Capture the cell that displays the provided text and extract its [X, Y] central coordinate. 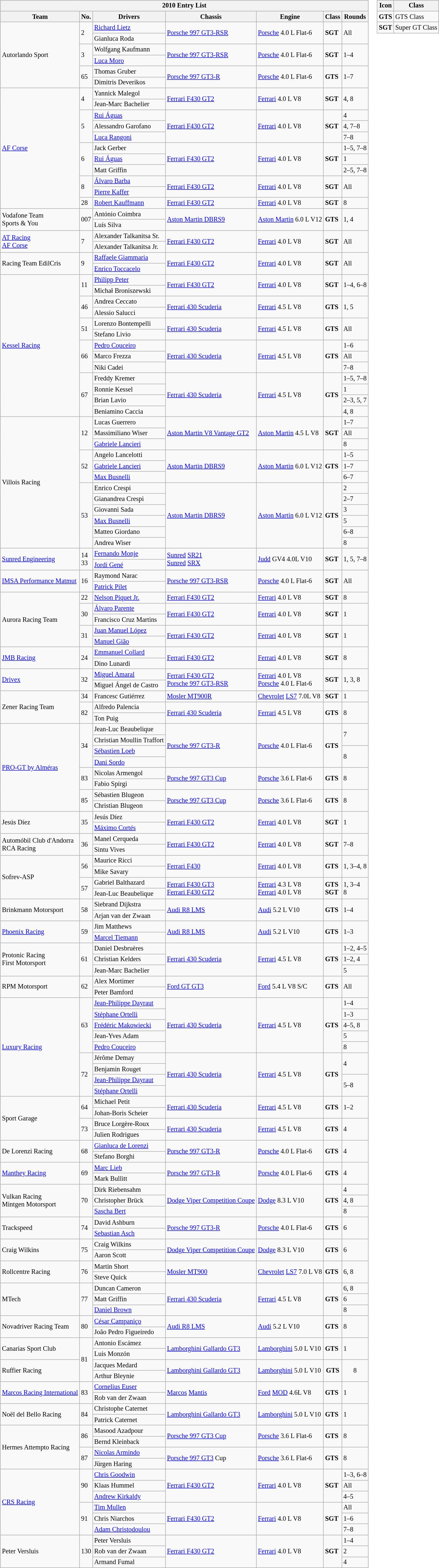
Christian Kelders [129, 960]
Christopher Brück [129, 1201]
Arjan van der Zwaan [129, 916]
Ferrari F430 GT3Ferrari F430 GT2 [211, 888]
1, 5 [355, 307]
Julien Rodrigues [129, 1135]
Andrew Kirkaldy [129, 1497]
82 [86, 713]
66 [86, 356]
4–5, 8 [355, 1025]
JMB Racing [40, 658]
Zener Racing Team [40, 707]
Drivers [129, 17]
6–7 [355, 477]
Máximo Cortés [129, 828]
1, 3–48 [355, 888]
Michał Broniszewski [129, 291]
Icon [385, 6]
Rounds [355, 17]
72 [86, 1075]
57 [86, 888]
1, 3–4, 8 [355, 866]
Philipp Peter [129, 280]
Alessandro Garofano [129, 126]
Sport Garage [40, 1119]
Jérôme Demay [129, 1058]
6–8 [355, 532]
Ford MOD 4.6L V8 [290, 1392]
Beniamino Caccia [129, 411]
Jacques Medard [129, 1365]
Sintu Vives [129, 850]
Wolfgang Kaufmann [129, 50]
Mosler MT900 [211, 1272]
Chris Goodwin [129, 1475]
56 [86, 866]
Francisco Cruz Martins [129, 620]
Jack Gerber [129, 148]
Protonic Racing First Motorsport [40, 960]
Jean-Yves Adam [129, 1036]
53 [86, 516]
90 [86, 1486]
AF Corse [40, 148]
77 [86, 1299]
Aston Martin 4.5 L V8 [290, 433]
Bernd Kleinback [129, 1442]
Gianluca de Lorenzi [129, 1146]
64 [86, 1107]
007 [86, 220]
Marcos Mantis [211, 1392]
70 [86, 1201]
Ferrari F430 GT2Porsche 997 GT3-RSR [211, 680]
Álvaro Barba [129, 181]
69 [86, 1173]
32 [86, 680]
63 [86, 1025]
Andrea Wiser [129, 543]
GTS Class [416, 17]
Marcos Racing International [40, 1392]
Jordi Gené [129, 565]
Marc Lieb [129, 1168]
Sunred Engineering [40, 559]
1–2 [355, 1107]
Ford GT GT3 [211, 987]
Dimitris Deverikos [129, 82]
58 [86, 910]
1–4, 6–8 [355, 285]
1–5 [355, 455]
Giovanni Sada [129, 510]
Aaron Scott [129, 1255]
Dani Sordo [129, 762]
António Coimbra [129, 214]
4, 7–8 [355, 126]
Daniel Desbruères [129, 948]
Sascha Bert [129, 1212]
Christian Moullin Traffort [129, 740]
Daniel Brown [129, 1310]
Lorenzo Bontempelli [129, 324]
91 [86, 1518]
GTSSGT [333, 888]
Mark Bullitt [129, 1179]
24 [86, 658]
59 [86, 932]
Bruce Lorgère-Roux [129, 1124]
Mosler MT900R [211, 696]
PRO-GT by Alméras [40, 767]
Novadriver Racing Team [40, 1326]
Kessel Racing [40, 346]
74 [86, 1228]
David Ashburn [129, 1222]
Autorlando Sport [40, 55]
Arthur Bleynie [129, 1376]
Drivex [40, 680]
Duncan Cameron [129, 1288]
1–2, 4 [355, 960]
Fernando Monje [129, 554]
65 [86, 77]
Andrea Ceccato [129, 302]
Vodafone Team Sports & You [40, 220]
Manthey Racing [40, 1173]
Enrico Toccacelo [129, 269]
Cornelius Euser [129, 1387]
Dino Lunardi [129, 663]
4–5 [355, 1497]
1–2, 4–5 [355, 948]
80 [86, 1326]
2–3, 5, 7 [355, 400]
Hermes Attempto Racing [40, 1447]
2–5, 7–8 [355, 170]
Super GT Class [416, 28]
Canarias Sport Club [40, 1348]
Luis Monzón [129, 1354]
Automóbil Club d'Andorra RCA Racing [40, 844]
Jürgen Haring [129, 1464]
Sébastien Loeb [129, 751]
Ronnie Kessel [129, 390]
Gianandrea Crespi [129, 499]
73 [86, 1130]
Ferrari 4.0 L V8Porsche 4.0 L Flat-6 [290, 680]
35 [86, 822]
Alfredo Palencia [129, 707]
CRS Racing [40, 1502]
Christian Blugeon [129, 806]
81 [86, 1360]
75 [86, 1250]
Racing Team EdilCris [40, 263]
Niki Cadei [129, 367]
Ruffier Racing [40, 1371]
Dirk Riebensahm [129, 1190]
16 [86, 581]
9 [86, 263]
Luca Moro [129, 61]
Raffaele Giammaria [129, 258]
AT Racing AF Corse [40, 241]
85 [86, 801]
Masood Azadpour [129, 1431]
Maurice Ricci [129, 861]
Antonio Escámez [129, 1343]
Adam Christodoulou [129, 1530]
67 [86, 395]
Marco Frezza [129, 357]
Villois Racing [40, 483]
Aurora Racing Team [40, 620]
Yannick Malegol [129, 93]
Enrico Crespi [129, 488]
Noël del Bello Racing [40, 1414]
César Campaniço [129, 1321]
84 [86, 1414]
62 [86, 987]
Tim Mullen [129, 1508]
22 [86, 598]
Brian Lavio [129, 400]
Sebastian Asch [129, 1233]
Lucas Guerrero [129, 422]
Miguel Amaral [129, 675]
86 [86, 1436]
1–3, 6–8 [355, 1475]
Patrick Pilet [129, 587]
Francesc Gutiérrez [129, 696]
Freddy Kremer [129, 378]
RPM Motorsport [40, 987]
30 [86, 614]
Chevrolet LS7 7.0L V8 [290, 696]
Juan Manuel López [129, 631]
Alexander Talkanitsa Sr. [129, 236]
IMSA Performance Matmut [40, 581]
Emmanuel Collard [129, 652]
Aston Martin V8 Vantage GT2 [211, 433]
João Pedro Figueiredo [129, 1332]
Gabriel Balthazard [129, 883]
De Lorenzi Racing [40, 1151]
Benjamin Rouget [129, 1069]
Gianluca Roda [129, 39]
51 [86, 329]
28 [86, 203]
Álvaro Parente [129, 609]
2–7 [355, 499]
1, 3, 8 [355, 680]
Ton Puig [129, 718]
Ferrari F430 [211, 866]
5–8 [355, 1085]
Martin Short [129, 1266]
Brinkmann Motorsport [40, 910]
36 [86, 844]
31 [86, 636]
Sunred SR21Sunred SRX [211, 559]
61 [86, 960]
Fabio Spirgi [129, 784]
Jim Matthews [129, 927]
Johan-Boris Scheier [129, 1113]
12 [86, 433]
2010 Entry List [184, 6]
Alexander Talkanitsa Jr. [129, 247]
Raymond Narac [129, 576]
Pierre Kaffer [129, 192]
No. [86, 17]
Team [40, 17]
Michael Petit [129, 1102]
Stefano Livio [129, 335]
Manel Cerqueda [129, 839]
Richard Lietz [129, 28]
Frédéric Makowiecki [129, 1025]
Robert Kauffmann [129, 203]
Luca Rangoni [129, 137]
Nelson Piquet Jr. [129, 598]
Phoenix Racing [40, 932]
Nicolas Armindo [129, 1453]
Sébastien Blugeon [129, 795]
Ferrari 4.3 L V8Ferrari 4.0 L V8 [290, 888]
Patrick Caternet [129, 1420]
Alex Mortimer [129, 981]
1, 5, 7–8 [355, 559]
Chassis [211, 17]
Manuel Gião [129, 642]
Matteo Giordano [129, 532]
Miguel Ángel de Castro [129, 685]
11 [86, 285]
Peter Bamford [129, 992]
Alessio Salucci [129, 313]
1, 4 [355, 220]
Marcel Tiemann [129, 937]
MTech [40, 1299]
Trackspeed [40, 1228]
Judd GV4 4.0L V10 [290, 559]
Chris Niarchos [129, 1518]
Massimiliano Wiser [129, 433]
Christophe Caternet [129, 1409]
Luxury Racing [40, 1047]
Siebrand Dijkstra [129, 905]
87 [86, 1458]
Luís Silva [129, 225]
52 [86, 466]
Chevrolet LS7 7.0 L V8 [290, 1272]
Steve Quick [129, 1277]
76 [86, 1272]
68 [86, 1151]
Vulkan Racing Mintgen Motorsport [40, 1201]
Nicolas Armengol [129, 773]
Angelo Lancelotti [129, 455]
1433 [86, 559]
Thomas Gruber [129, 72]
130 [86, 1552]
Stefano Borghi [129, 1157]
Rollcentre Racing [40, 1272]
Armand Fumal [129, 1562]
Mike Savary [129, 872]
Sofrev-ASP [40, 877]
Engine [290, 17]
46 [86, 307]
Ford 5.4 L V8 S/C [290, 987]
Klaas Hummel [129, 1486]
